Extract the (x, y) coordinate from the center of the cell holding the provided text.  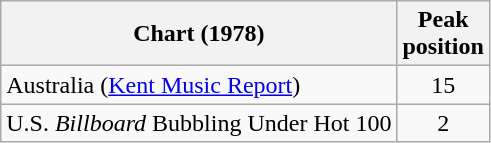
U.S. Billboard Bubbling Under Hot 100 (199, 123)
Chart (1978) (199, 34)
15 (443, 85)
Peakposition (443, 34)
Australia (Kent Music Report) (199, 85)
2 (443, 123)
